Return [X, Y] of the center of cell containing provided text 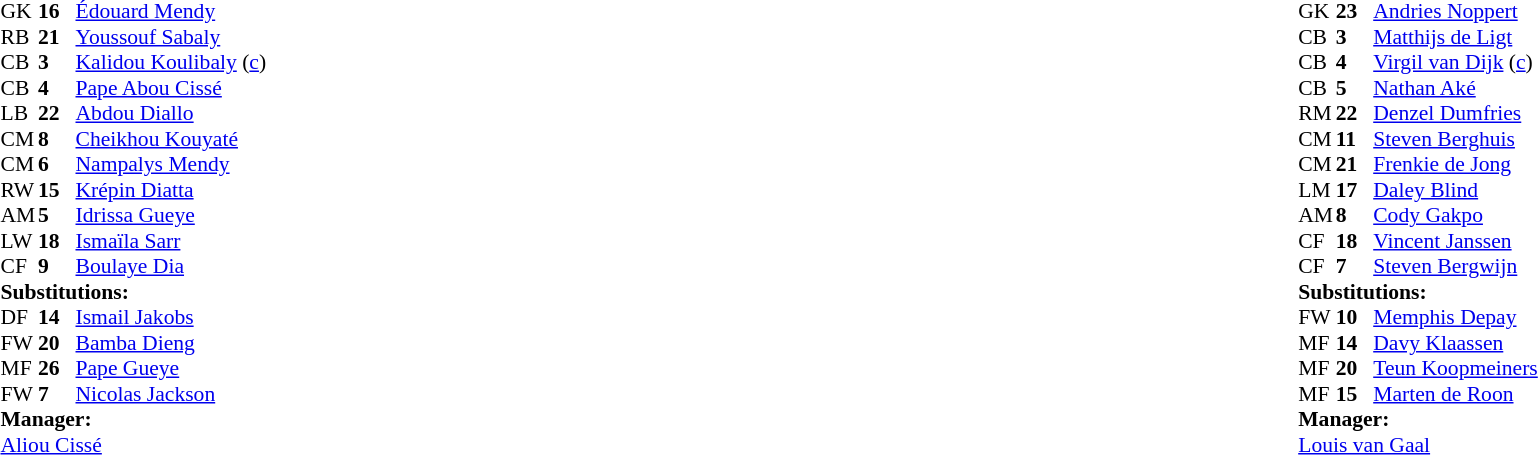
Matthijs de Ligt [1456, 37]
10 [1355, 317]
Ismaïla Sarr [172, 241]
Nicolas Jackson [172, 394]
Marten de Roon [1456, 394]
Frenkie de Jong [1456, 165]
Denzel Dumfries [1456, 113]
6 [57, 165]
Davy Klaassen [1456, 343]
9 [57, 267]
Nathan Aké [1456, 88]
Pape Gueye [172, 369]
Kalidou Koulibaly (c) [172, 63]
LM [1317, 190]
Vincent Janssen [1456, 241]
17 [1355, 190]
Pape Abou Cissé [172, 88]
Krépin Diatta [172, 190]
RW [19, 190]
LW [19, 241]
Boulaye Dia [172, 267]
Daley Blind [1456, 190]
Abdou Diallo [172, 113]
RM [1317, 113]
Ismail Jakobs [172, 317]
Idrissa Gueye [172, 215]
Steven Berghuis [1456, 139]
Bamba Dieng [172, 343]
Cody Gakpo [1456, 215]
Nampalys Mendy [172, 165]
11 [1355, 139]
Virgil van Dijk (c) [1456, 63]
LB [19, 113]
Youssouf Sabaly [172, 37]
Memphis Depay [1456, 317]
RB [19, 37]
Teun Koopmeiners [1456, 369]
Cheikhou Kouyaté [172, 139]
DF [19, 317]
26 [57, 369]
Steven Bergwijn [1456, 267]
